Identify which cell holds the provided text, then report its [x, y] central coordinate. 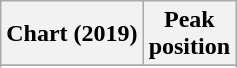
Chart (2019) [72, 34]
Peak position [189, 34]
